Determine the (x, y) coordinate at the center of the cell enclosing the given text.  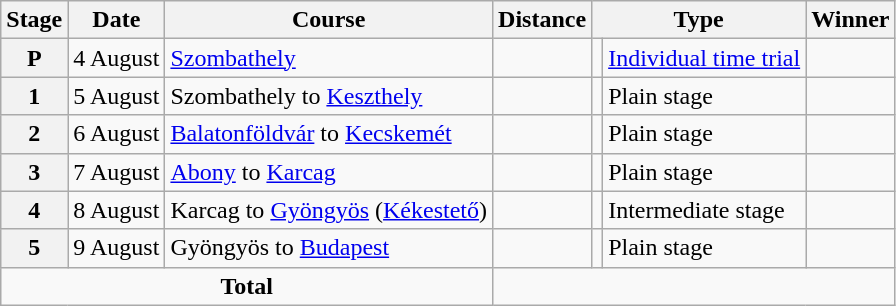
Szombathely to Keszthely (329, 96)
Individual time trial (704, 58)
5 (34, 248)
5 August (116, 96)
4 August (116, 58)
Stage (34, 20)
P (34, 58)
Total (247, 286)
Course (329, 20)
Abony to Karcag (329, 172)
2 (34, 134)
Balatonföldvár to Kecskemét (329, 134)
4 (34, 210)
Winner (850, 20)
Date (116, 20)
6 August (116, 134)
Gyöngyös to Budapest (329, 248)
Type (699, 20)
3 (34, 172)
7 August (116, 172)
Szombathely (329, 58)
Karcag to Gyöngyös (Kékestető) (329, 210)
1 (34, 96)
9 August (116, 248)
Distance (542, 20)
8 August (116, 210)
Intermediate stage (704, 210)
